Locate the cell with the specified text and output its [X, Y] center coordinate. 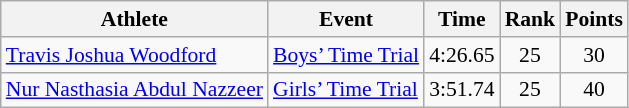
Travis Joshua Woodford [134, 55]
4:26.65 [462, 55]
Boys’ Time Trial [346, 55]
Athlete [134, 19]
Points [594, 19]
Girls’ Time Trial [346, 90]
30 [594, 55]
40 [594, 90]
Time [462, 19]
Nur Nasthasia Abdul Nazzeer [134, 90]
Rank [530, 19]
Event [346, 19]
3:51.74 [462, 90]
